Identify which cell holds the provided text, then report its (X, Y) central coordinate. 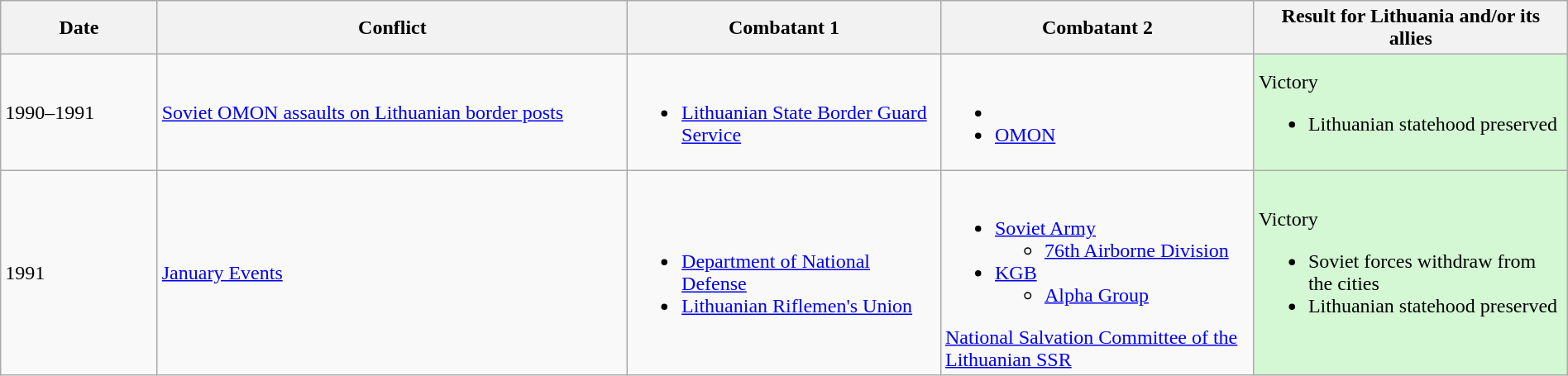
Lithuanian State Border Guard Service (784, 112)
Date (79, 28)
January Events (392, 273)
Result for Lithuania and/or its allies (1411, 28)
Soviet Army 76th Airborne Division KGB Alpha Group National Salvation Committee of the Lithuanian SSR (1097, 273)
Combatant 2 (1097, 28)
Conflict (392, 28)
Soviet OMON assaults on Lithuanian border posts (392, 112)
1990–1991 (79, 112)
VictoryLithuanian statehood preserved (1411, 112)
VictorySoviet forces withdraw from the citiesLithuanian statehood preserved (1411, 273)
Combatant 1 (784, 28)
Department of National Defense Lithuanian Riflemen's Union (784, 273)
1991 (79, 273)
OMON (1097, 112)
